Identify which cell holds the provided text, then report its (X, Y) central coordinate. 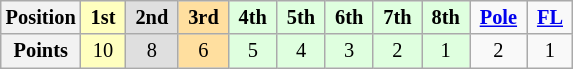
2nd (152, 17)
8th (446, 17)
6 (203, 51)
5 (253, 51)
4 (301, 51)
5th (301, 17)
Points (41, 51)
4th (253, 17)
Pole (498, 17)
3 (349, 51)
3rd (203, 17)
FL (550, 17)
7th (397, 17)
10 (104, 51)
1st (104, 17)
6th (349, 17)
8 (152, 51)
Position (41, 17)
